Pinpoint the cell where the given text exists, returning its (x, y) midpoint coordinate. 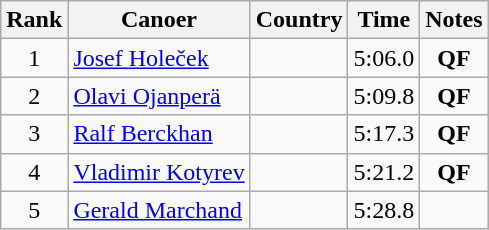
5:06.0 (384, 58)
2 (34, 96)
4 (34, 172)
5:17.3 (384, 134)
Olavi Ojanperä (159, 96)
5:28.8 (384, 210)
Canoer (159, 20)
Notes (454, 20)
Gerald Marchand (159, 210)
5:09.8 (384, 96)
Country (299, 20)
1 (34, 58)
Josef Holeček (159, 58)
5:21.2 (384, 172)
Time (384, 20)
3 (34, 134)
5 (34, 210)
Vladimir Kotyrev (159, 172)
Ralf Berckhan (159, 134)
Rank (34, 20)
